Provide the [X, Y] coordinate of the cell's center where the given text is located.  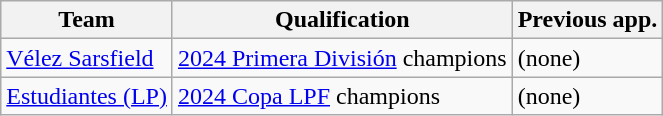
2024 Copa LPF champions [342, 96]
Qualification [342, 20]
Vélez Sarsfield [87, 58]
2024 Primera División champions [342, 58]
Previous app. [588, 20]
Estudiantes (LP) [87, 96]
Team [87, 20]
